Pinpoint the cell where the given text exists, returning its [x, y] midpoint coordinate. 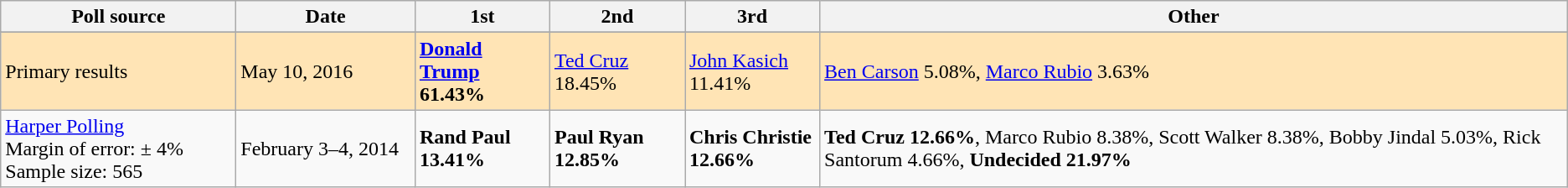
Harper PollingMargin of error: ± 4% Sample size: 565 [119, 149]
Other [1194, 17]
Rand Paul13.41% [482, 149]
Paul Ryan12.85% [616, 149]
1st [482, 17]
John Kasich11.41% [752, 71]
2nd [616, 17]
Ted Cruz18.45% [616, 71]
Ted Cruz 12.66%, Marco Rubio 8.38%, Scott Walker 8.38%, Bobby Jindal 5.03%, Rick Santorum 4.66%, Undecided 21.97% [1194, 149]
Donald Trump61.43% [482, 71]
Primary results [119, 71]
Chris Christie12.66% [752, 149]
3rd [752, 17]
Poll source [119, 17]
Date [326, 17]
February 3–4, 2014 [326, 149]
Ben Carson 5.08%, Marco Rubio 3.63% [1194, 71]
May 10, 2016 [326, 71]
